Scan for the cell matching the given text and deliver its (x, y) coordinate at center. 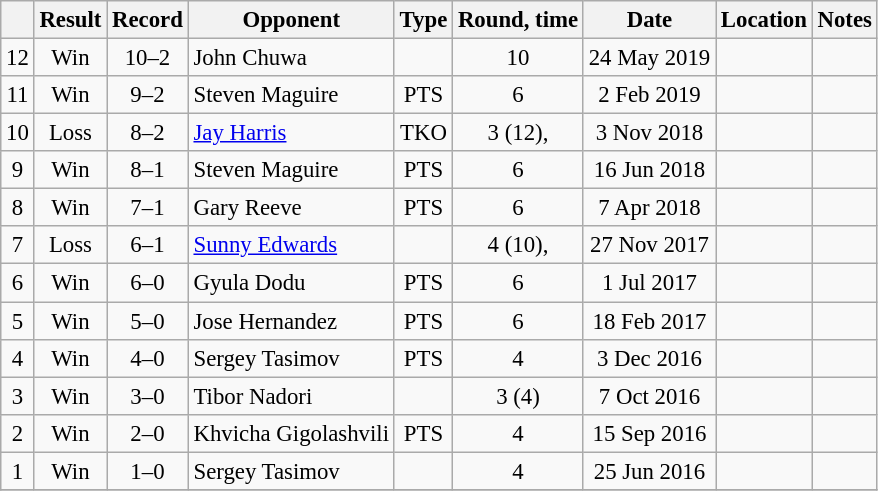
8 (18, 208)
Date (649, 20)
1 (18, 471)
6–0 (148, 283)
7 (18, 245)
2 (18, 433)
Tibor Nadori (291, 396)
9 (18, 170)
Opponent (291, 20)
Jay Harris (291, 133)
12 (18, 58)
11 (18, 95)
27 Nov 2017 (649, 245)
7–1 (148, 208)
8–1 (148, 170)
Notes (844, 20)
2 Feb 2019 (649, 95)
Khvicha Gigolashvili (291, 433)
5–0 (148, 321)
18 Feb 2017 (649, 321)
Gary Reeve (291, 208)
John Chuwa (291, 58)
1 Jul 2017 (649, 283)
3 (12), (518, 133)
15 Sep 2016 (649, 433)
9–2 (148, 95)
4 (10), (518, 245)
7 Apr 2018 (649, 208)
6–1 (148, 245)
7 Oct 2016 (649, 396)
10–2 (148, 58)
25 Jun 2016 (649, 471)
16 Jun 2018 (649, 170)
4–0 (148, 358)
Type (423, 20)
3–0 (148, 396)
Result (70, 20)
TKO (423, 133)
3 Dec 2016 (649, 358)
Sunny Edwards (291, 245)
Round, time (518, 20)
3 Nov 2018 (649, 133)
Gyula Dodu (291, 283)
Location (764, 20)
1–0 (148, 471)
5 (18, 321)
Record (148, 20)
Jose Hernandez (291, 321)
24 May 2019 (649, 58)
3 (18, 396)
2–0 (148, 433)
8–2 (148, 133)
3 (4) (518, 396)
